For the text-containing cell, return its midpoint in [x, y] coordinate format. 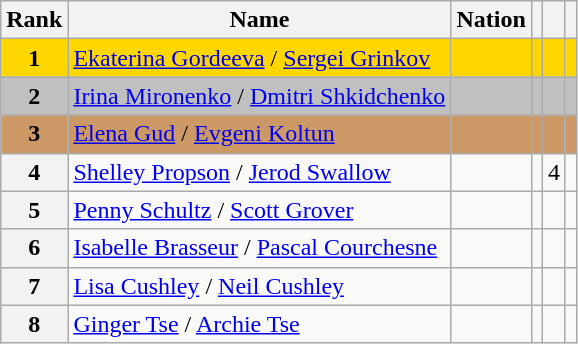
Ginger Tse / Archie Tse [260, 324]
Name [260, 20]
Elena Gud / Evgeni Koltun [260, 134]
Lisa Cushley / Neil Cushley [260, 286]
Penny Schultz / Scott Grover [260, 210]
Ekaterina Gordeeva / Sergei Grinkov [260, 58]
Isabelle Brasseur / Pascal Courchesne [260, 248]
8 [34, 324]
Irina Mironenko / Dmitri Shkidchenko [260, 96]
3 [34, 134]
6 [34, 248]
Rank [34, 20]
7 [34, 286]
Shelley Propson / Jerod Swallow [260, 172]
1 [34, 58]
5 [34, 210]
Nation [491, 20]
2 [34, 96]
